Determine the (x, y) coordinate at the center of the cell enclosing the given text.  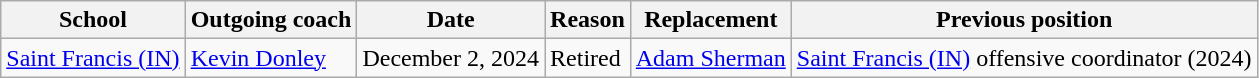
Outgoing coach (271, 20)
Replacement (710, 20)
Date (451, 20)
School (93, 20)
Saint Francis (IN) offensive coordinator (2024) (1024, 58)
Reason (588, 20)
Kevin Donley (271, 58)
Adam Sherman (710, 58)
Previous position (1024, 20)
December 2, 2024 (451, 58)
Saint Francis (IN) (93, 58)
Retired (588, 58)
